Determine the [X, Y] coordinate at the center of the cell enclosing the given text.  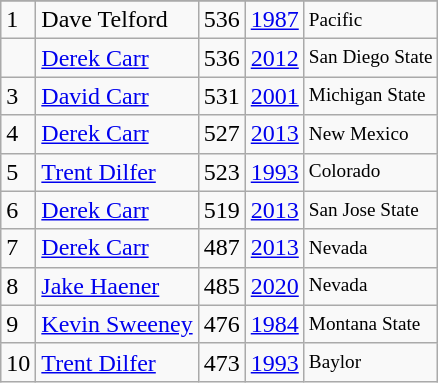
San Diego State [370, 58]
1 [18, 20]
Jake Haener [117, 286]
2001 [274, 96]
519 [222, 210]
527 [222, 134]
523 [222, 172]
Montana State [370, 324]
485 [222, 286]
5 [18, 172]
Baylor [370, 362]
1984 [274, 324]
New Mexico [370, 134]
1987 [274, 20]
Colorado [370, 172]
476 [222, 324]
3 [18, 96]
Dave Telford [117, 20]
9 [18, 324]
2012 [274, 58]
Pacific [370, 20]
487 [222, 248]
David Carr [117, 96]
6 [18, 210]
Michigan State [370, 96]
4 [18, 134]
San Jose State [370, 210]
7 [18, 248]
2020 [274, 286]
Kevin Sweeney [117, 324]
10 [18, 362]
8 [18, 286]
531 [222, 96]
473 [222, 362]
